Return (x, y) of the center of cell containing provided text 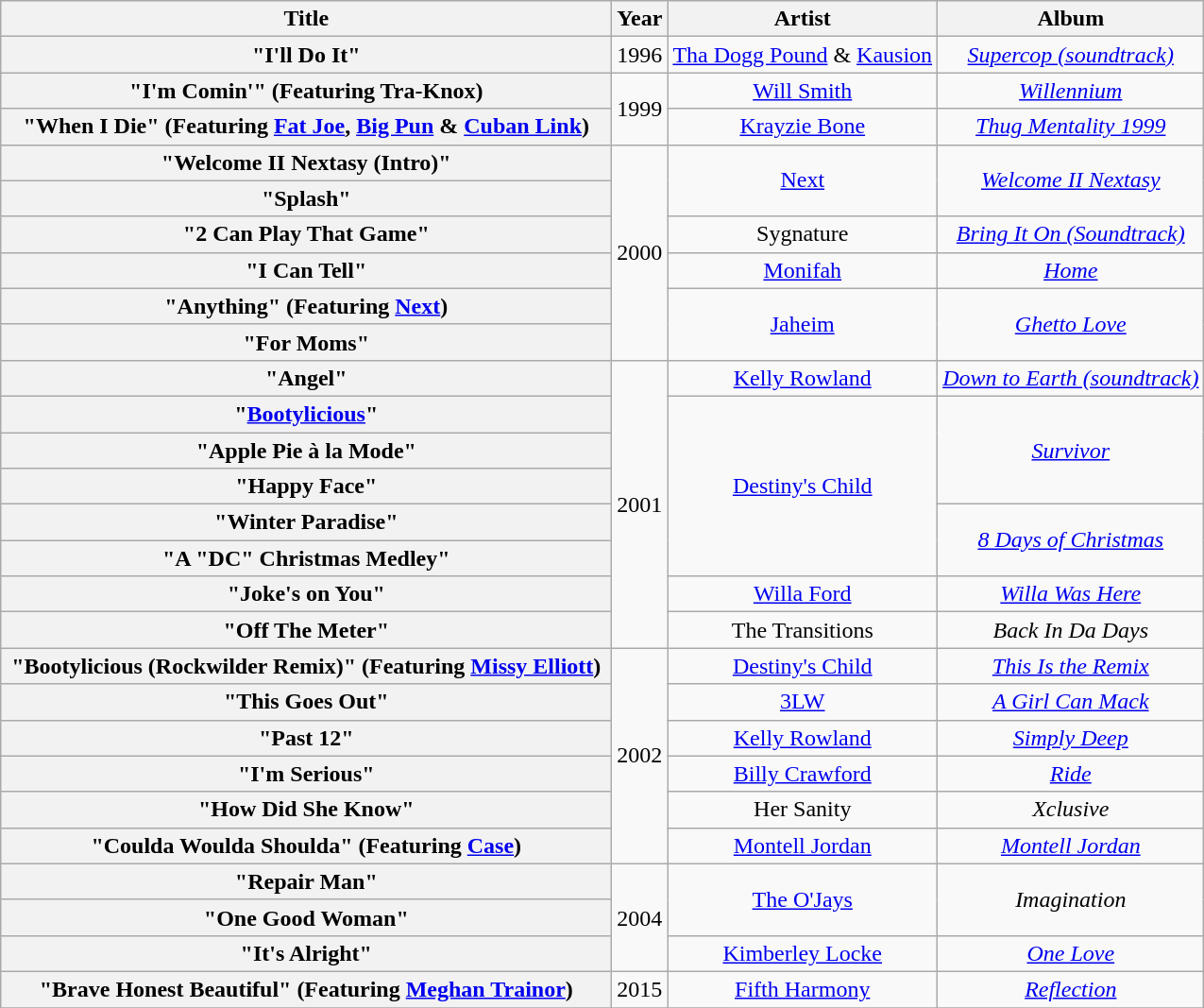
"Splash" (306, 198)
"Repair Man" (306, 881)
Ghetto Love (1071, 324)
Will Smith (803, 91)
"Off The Meter" (306, 630)
The O'Jays (803, 899)
Supercop (soundtrack) (1071, 55)
Welcome II Nextasy (1071, 180)
Jaheim (803, 324)
"Angel" (306, 378)
"A "DC" Christmas Medley" (306, 558)
2001 (640, 504)
Simply Deep (1071, 738)
2000 (640, 252)
Tha Dogg Pound & Kausion (803, 55)
Willa Ford (803, 594)
Bring It On (Soundtrack) (1071, 234)
Willa Was Here (1071, 594)
"Anything" (Featuring Next) (306, 306)
This Is the Remix (1071, 666)
Thug Mentality 1999 (1071, 127)
The Transitions (803, 630)
"One Good Woman" (306, 917)
"Apple Pie à la Mode" (306, 451)
Willennium (1071, 91)
"When I Die" (Featuring Fat Joe, Big Pun & Cuban Link) (306, 127)
"I Can Tell" (306, 270)
Her Sanity (803, 810)
"I'll Do It" (306, 55)
Krayzie Bone (803, 127)
"Past 12" (306, 738)
2004 (640, 917)
"Bootylicious" (306, 414)
"Bootylicious (Rockwilder Remix)" (Featuring Missy Elliott) (306, 666)
Monifah (803, 270)
One Love (1071, 953)
Reflection (1071, 989)
1996 (640, 55)
Next (803, 180)
Home (1071, 270)
"Brave Honest Beautiful" (Featuring Meghan Trainor) (306, 989)
"I'm Serious" (306, 774)
Kimberley Locke (803, 953)
2015 (640, 989)
2002 (640, 756)
Artist (803, 19)
"Welcome II Nextasy (Intro)" (306, 162)
"Coulda Woulda Shoulda" (Featuring Case) (306, 846)
Ride (1071, 774)
A Girl Can Mack (1071, 702)
"For Moms" (306, 342)
Year (640, 19)
Sygnature (803, 234)
"It's Alright" (306, 953)
1999 (640, 109)
"Winter Paradise" (306, 522)
Billy Crawford (803, 774)
"Joke's on You" (306, 594)
"How Did She Know" (306, 810)
Album (1071, 19)
Down to Earth (soundtrack) (1071, 378)
"2 Can Play That Game" (306, 234)
"Happy Face" (306, 487)
3LW (803, 702)
Survivor (1071, 450)
"This Goes Out" (306, 702)
Fifth Harmony (803, 989)
Xclusive (1071, 810)
Imagination (1071, 899)
8 Days of Christmas (1071, 540)
Back In Da Days (1071, 630)
"I'm Comin'" (Featuring Tra-Knox) (306, 91)
Title (306, 19)
